Find where the given text appears and provide that cell's center as (X, Y) coordinate. 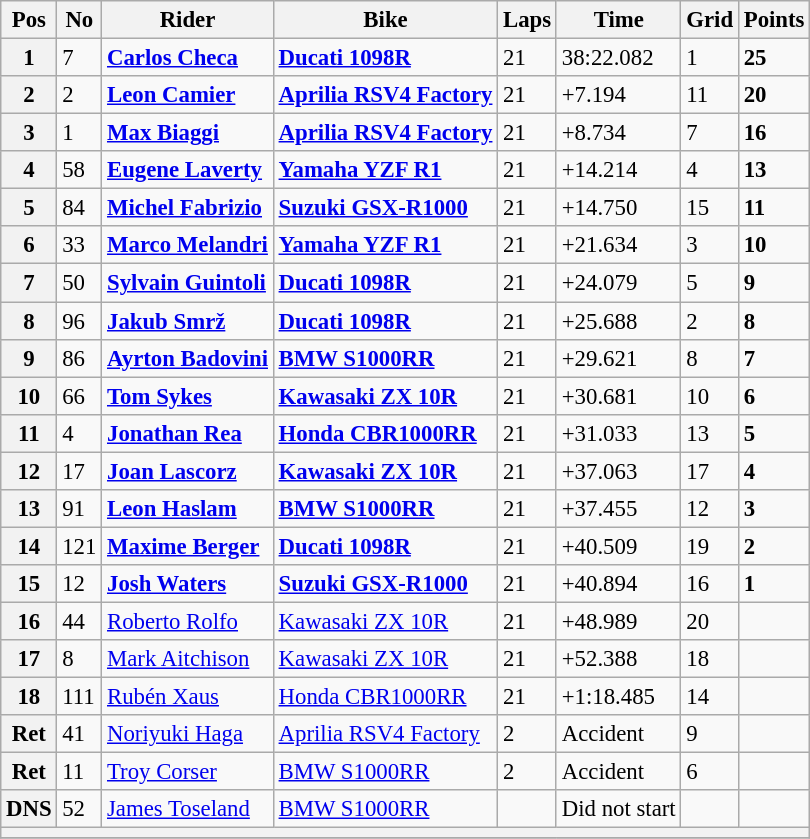
Mark Aitchison (188, 659)
+48.989 (618, 621)
58 (80, 170)
Marco Melandri (188, 245)
+25.688 (618, 321)
Leon Haslam (188, 509)
+29.621 (618, 358)
James Toseland (188, 809)
+40.894 (618, 584)
121 (80, 546)
Points (774, 20)
Jonathan Rea (188, 433)
50 (80, 283)
Roberto Rolfo (188, 621)
+37.063 (618, 471)
Maxime Berger (188, 546)
Max Biaggi (188, 133)
Troy Corser (188, 772)
Eugene Laverty (188, 170)
19 (710, 546)
+21.634 (618, 245)
+40.509 (618, 546)
Ayrton Badovini (188, 358)
Carlos Checa (188, 58)
96 (80, 321)
38:22.082 (618, 58)
+37.455 (618, 509)
Jakub Smrž (188, 321)
+14.750 (618, 208)
+52.388 (618, 659)
+14.214 (618, 170)
Pos (29, 20)
Rubén Xaus (188, 697)
+1:18.485 (618, 697)
25 (774, 58)
Tom Sykes (188, 396)
Leon Camier (188, 95)
+30.681 (618, 396)
DNS (29, 809)
+24.079 (618, 283)
Rider (188, 20)
Time (618, 20)
Bike (385, 20)
33 (80, 245)
Joan Lascorz (188, 471)
66 (80, 396)
41 (80, 734)
111 (80, 697)
Sylvain Guintoli (188, 283)
Did not start (618, 809)
Michel Fabrizio (188, 208)
+31.033 (618, 433)
44 (80, 621)
+7.194 (618, 95)
No (80, 20)
91 (80, 509)
Noriyuki Haga (188, 734)
86 (80, 358)
Josh Waters (188, 584)
Laps (528, 20)
52 (80, 809)
Grid (710, 20)
84 (80, 208)
+8.734 (618, 133)
